From the cell containing the given text, extract its center point as (x, y) coordinate. 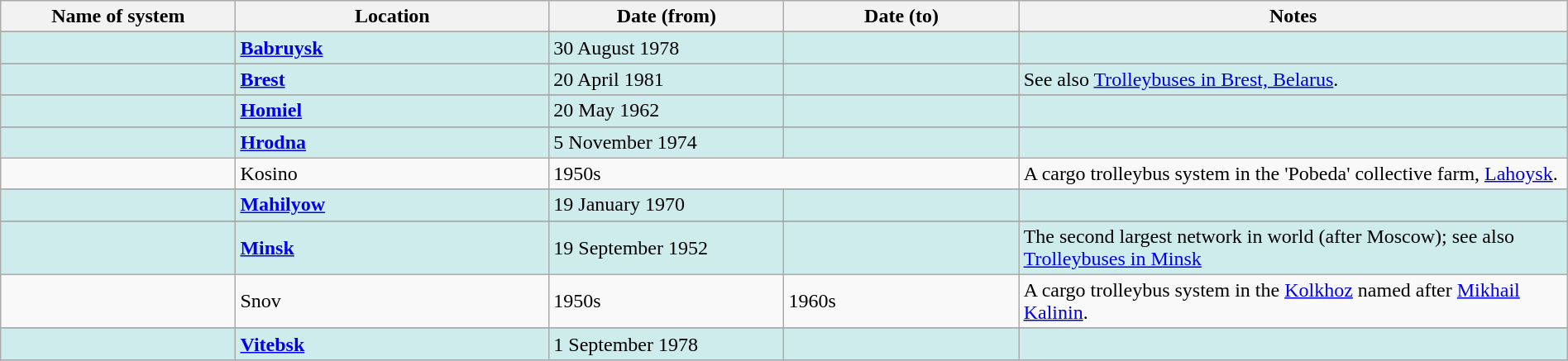
The second largest network in world (after Moscow); see also Trolleybuses in Minsk (1293, 248)
A cargo trolleybus system in the 'Pobeda' collective farm, Lahoysk. (1293, 173)
5 November 1974 (667, 142)
Kosino (392, 173)
Homiel (392, 111)
Date (from) (667, 17)
Minsk (392, 248)
19 January 1970 (667, 205)
1960s (901, 301)
Vitebsk (392, 344)
Mahilyow (392, 205)
1 September 1978 (667, 344)
See also Trolleybuses in Brest, Belarus. (1293, 79)
Notes (1293, 17)
Name of system (118, 17)
20 May 1962 (667, 111)
A cargo trolleybus system in the Kolkhoz named after Mikhail Kalinin. (1293, 301)
Babruysk (392, 48)
19 September 1952 (667, 248)
Hrodna (392, 142)
Snov (392, 301)
Date (to) (901, 17)
30 August 1978 (667, 48)
Brest (392, 79)
Location (392, 17)
20 April 1981 (667, 79)
